Return the [X, Y] coordinate for the center point of the cell that contains the specified text.  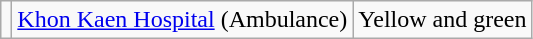
Yellow and green [442, 20]
Khon Kaen Hospital (Ambulance) [182, 20]
